Capture the cell that displays the provided text and extract its (x, y) central coordinate. 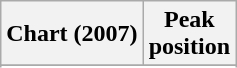
Chart (2007) (72, 34)
Peak position (189, 34)
